From the cell containing the given text, extract its center point as (X, Y) coordinate. 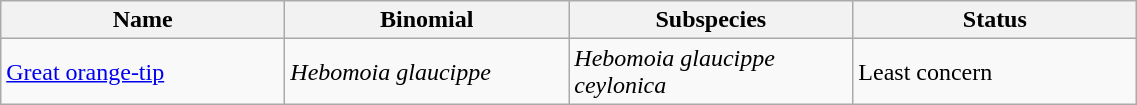
Binomial (427, 20)
Name (143, 20)
Status (995, 20)
Subspecies (711, 20)
Least concern (995, 72)
Hebomoia glaucippe (427, 72)
Great orange-tip (143, 72)
Hebomoia glaucippe ceylonica (711, 72)
